Determine the (X, Y) coordinate at the center of the cell enclosing the given text.  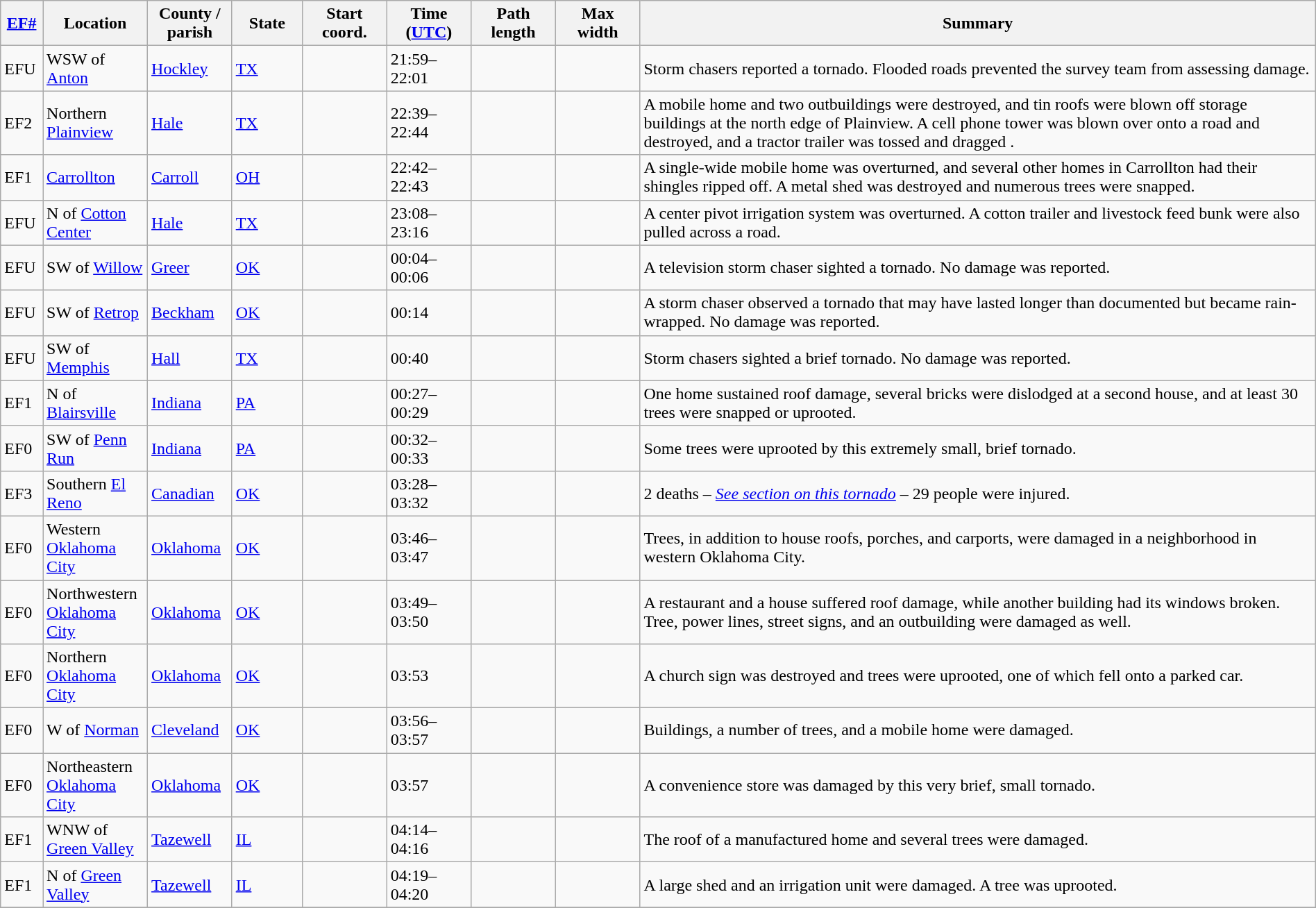
03:49–03:50 (429, 612)
State (267, 24)
Western Oklahoma City (96, 548)
03:28–03:32 (429, 493)
Northwestern Oklahoma City (96, 612)
22:39–22:44 (429, 123)
04:19–04:20 (429, 884)
22:42–22:43 (429, 178)
03:53 (429, 676)
00:04–00:06 (429, 268)
Start coord. (345, 24)
Greer (190, 268)
2 deaths – See section on this tornado – 29 people were injured. (977, 493)
N of Cotton Center (96, 222)
Northeastern Oklahoma City (96, 785)
A church sign was destroyed and trees were uprooted, one of which fell onto a parked car. (977, 676)
23:08–23:16 (429, 222)
Hockley (190, 68)
WNW of Green Valley (96, 840)
EF3 (22, 493)
Carrollton (96, 178)
Max width (598, 24)
Beckham (190, 312)
Buildings, a number of trees, and a mobile home were damaged. (977, 730)
Storm chasers sighted a brief tornado. No damage was reported. (977, 358)
A convenience store was damaged by this very brief, small tornado. (977, 785)
03:57 (429, 785)
A television storm chaser sighted a tornado. No damage was reported. (977, 268)
Some trees were uprooted by this extremely small, brief tornado. (977, 448)
One home sustained roof damage, several bricks were dislodged at a second house, and at least 30 trees were snapped or uprooted. (977, 403)
Path length (514, 24)
SW of Willow (96, 268)
Canadian (190, 493)
SW of Memphis (96, 358)
Time (UTC) (429, 24)
03:46–03:47 (429, 548)
EF2 (22, 123)
Cleveland (190, 730)
00:27–00:29 (429, 403)
21:59–22:01 (429, 68)
A storm chaser observed a tornado that may have lasted longer than documented but became rain-wrapped. No damage was reported. (977, 312)
Summary (977, 24)
WSW of Anton (96, 68)
W of Norman (96, 730)
Location (96, 24)
00:40 (429, 358)
Storm chasers reported a tornado. Flooded roads prevented the survey team from assessing damage. (977, 68)
Northern Oklahoma City (96, 676)
A center pivot irrigation system was overturned. A cotton trailer and livestock feed bunk were also pulled across a road. (977, 222)
EF# (22, 24)
N of Blairsville (96, 403)
00:32–00:33 (429, 448)
A large shed and an irrigation unit were damaged. A tree was uprooted. (977, 884)
Hall (190, 358)
04:14–04:16 (429, 840)
OH (267, 178)
Carroll (190, 178)
Northern Plainview (96, 123)
Trees, in addition to house roofs, porches, and carports, were damaged in a neighborhood in western Oklahoma City. (977, 548)
County / parish (190, 24)
03:56–03:57 (429, 730)
N of Green Valley (96, 884)
SW of Retrop (96, 312)
The roof of a manufactured home and several trees were damaged. (977, 840)
Southern El Reno (96, 493)
00:14 (429, 312)
SW of Penn Run (96, 448)
